Search for the cell housing the specified text and yield its [X, Y] center coordinate. 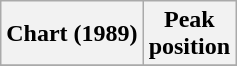
Peakposition [189, 34]
Chart (1989) [72, 34]
